Return the (x, y) coordinate for the center point of the cell that contains the specified text.  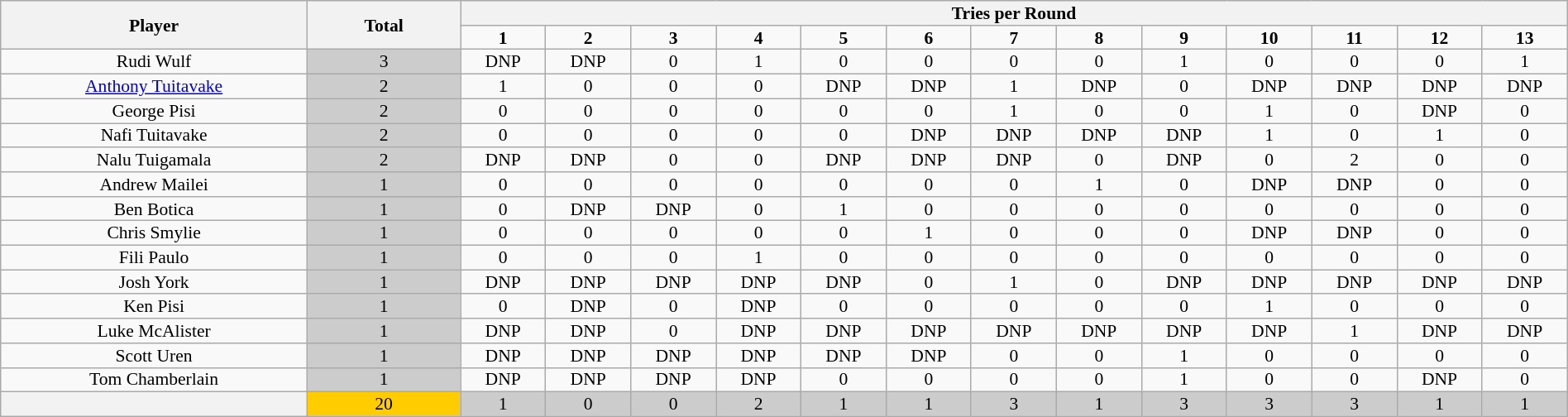
8 (1098, 38)
Fili Paulo (154, 258)
13 (1525, 38)
Scott Uren (154, 356)
11 (1355, 38)
5 (844, 38)
7 (1014, 38)
Total (384, 25)
Ken Pisi (154, 307)
Tries per Round (1014, 13)
Chris Smylie (154, 233)
20 (384, 405)
9 (1184, 38)
Player (154, 25)
Tom Chamberlain (154, 380)
George Pisi (154, 111)
Ben Botica (154, 209)
Rudi Wulf (154, 62)
Luke McAlister (154, 331)
Anthony Tuitavake (154, 87)
6 (928, 38)
Andrew Mailei (154, 185)
Nalu Tuigamala (154, 160)
12 (1439, 38)
Josh York (154, 282)
4 (759, 38)
10 (1269, 38)
Nafi Tuitavake (154, 136)
